Locate the cell with the specified text and output its [x, y] center coordinate. 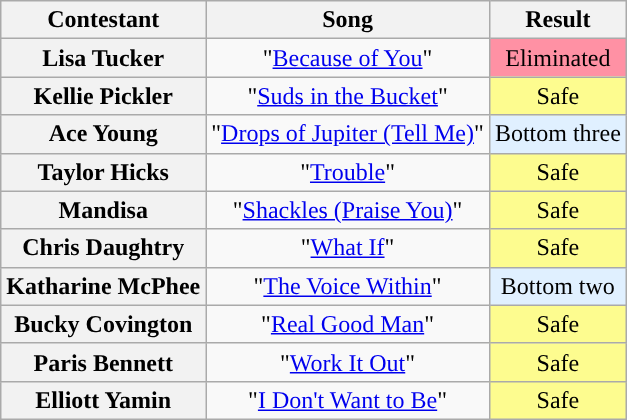
"Trouble" [348, 172]
"Suds in the Bucket" [348, 96]
Eliminated [558, 58]
Result [558, 20]
Bucky Covington [104, 324]
Ace Young [104, 134]
"What If" [348, 248]
"I Don't Want to Be" [348, 400]
Song [348, 20]
Paris Bennett [104, 362]
"Real Good Man" [348, 324]
"Work It Out" [348, 362]
Lisa Tucker [104, 58]
Mandisa [104, 210]
Kellie Pickler [104, 96]
Bottom three [558, 134]
"The Voice Within" [348, 286]
Elliott Yamin [104, 400]
Katharine McPhee [104, 286]
"Drops of Jupiter (Tell Me)" [348, 134]
Bottom two [558, 286]
Chris Daughtry [104, 248]
Contestant [104, 20]
Taylor Hicks [104, 172]
"Because of You" [348, 58]
"Shackles (Praise You)" [348, 210]
